Locate the cell with the specified text and output its (X, Y) center coordinate. 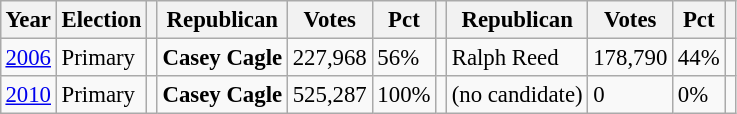
(no candidate) (517, 95)
44% (699, 57)
525,287 (330, 95)
Year (28, 20)
2010 (28, 95)
0 (630, 95)
0% (699, 95)
Election (101, 20)
100% (404, 95)
56% (404, 57)
178,790 (630, 57)
2006 (28, 57)
227,968 (330, 57)
Ralph Reed (517, 57)
